Pinpoint the cell where the given text exists, returning its (X, Y) midpoint coordinate. 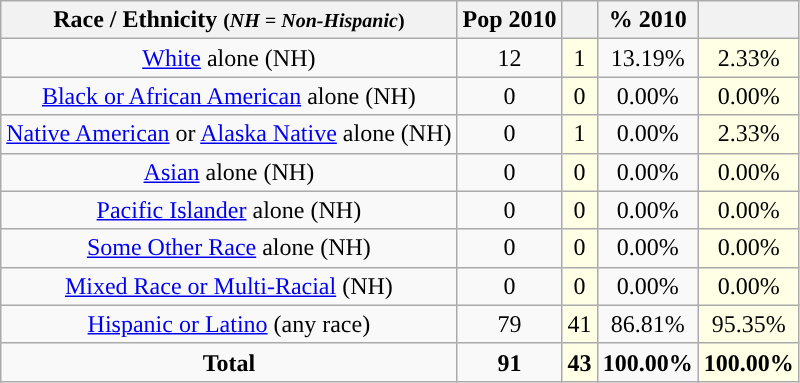
Total (229, 362)
91 (510, 362)
95.35% (748, 324)
Native American or Alaska Native alone (NH) (229, 134)
13.19% (648, 58)
Pacific Islander alone (NH) (229, 210)
Black or African American alone (NH) (229, 96)
Mixed Race or Multi-Racial (NH) (229, 286)
Race / Ethnicity (NH = Non-Hispanic) (229, 20)
Pop 2010 (510, 20)
White alone (NH) (229, 58)
41 (580, 324)
Asian alone (NH) (229, 172)
12 (510, 58)
86.81% (648, 324)
% 2010 (648, 20)
Some Other Race alone (NH) (229, 248)
79 (510, 324)
Hispanic or Latino (any race) (229, 324)
43 (580, 362)
